Search for the cell housing the specified text and yield its [x, y] center coordinate. 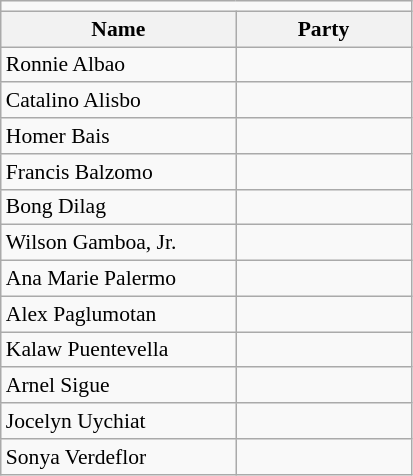
Sonya Verdeflor [118, 457]
Catalino Alisbo [118, 101]
Party [324, 29]
Ana Marie Palermo [118, 279]
Wilson Gamboa, Jr. [118, 243]
Alex Paglumotan [118, 314]
Kalaw Puentevella [118, 350]
Francis Balzomo [118, 172]
Ronnie Albao [118, 65]
Arnel Sigue [118, 386]
Jocelyn Uychiat [118, 421]
Bong Dilag [118, 207]
Name [118, 29]
Homer Bais [118, 136]
